Pinpoint the cell where the given text exists, returning its [x, y] midpoint coordinate. 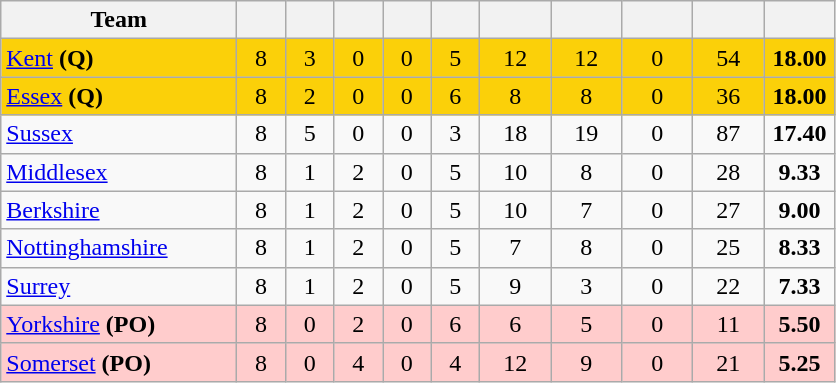
11 [728, 324]
Yorkshire (PO) [119, 324]
19 [586, 134]
28 [728, 172]
21 [728, 362]
Surrey [119, 286]
5.25 [800, 362]
8.33 [800, 248]
Sussex [119, 134]
17.40 [800, 134]
25 [728, 248]
Kent (Q) [119, 58]
36 [728, 96]
54 [728, 58]
Somerset (PO) [119, 362]
27 [728, 210]
Essex (Q) [119, 96]
Middlesex [119, 172]
18 [516, 134]
5.50 [800, 324]
87 [728, 134]
Team [119, 20]
7.33 [800, 286]
9.00 [800, 210]
22 [728, 286]
Nottinghamshire [119, 248]
Berkshire [119, 210]
9.33 [800, 172]
